Find where the given text appears and provide that cell's center as (x, y) coordinate. 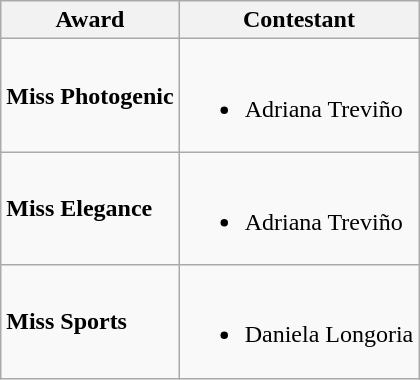
Daniela Longoria (299, 322)
Contestant (299, 20)
Miss Photogenic (90, 96)
Miss Elegance (90, 208)
Miss Sports (90, 322)
Award (90, 20)
